Capture the cell that displays the provided text and extract its (x, y) central coordinate. 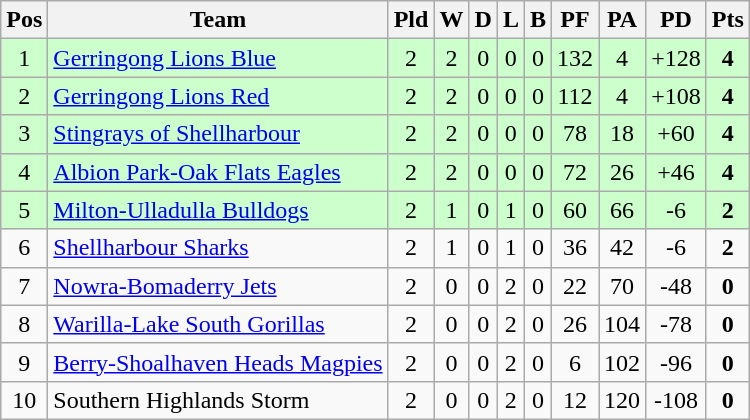
12 (574, 400)
+128 (676, 58)
-48 (676, 286)
Milton-Ulladulla Bulldogs (218, 210)
PF (574, 20)
Nowra-Bomaderry Jets (218, 286)
-108 (676, 400)
Southern Highlands Storm (218, 400)
D (483, 20)
Gerringong Lions Blue (218, 58)
120 (622, 400)
Berry-Shoalhaven Heads Magpies (218, 362)
+60 (676, 134)
L (510, 20)
104 (622, 324)
60 (574, 210)
9 (24, 362)
42 (622, 248)
Gerringong Lions Red (218, 96)
22 (574, 286)
PA (622, 20)
78 (574, 134)
B (538, 20)
36 (574, 248)
7 (24, 286)
72 (574, 172)
+108 (676, 96)
Team (218, 20)
5 (24, 210)
112 (574, 96)
W (452, 20)
Pos (24, 20)
-96 (676, 362)
3 (24, 134)
-78 (676, 324)
+46 (676, 172)
Albion Park-Oak Flats Eagles (218, 172)
10 (24, 400)
66 (622, 210)
70 (622, 286)
Shellharbour Sharks (218, 248)
18 (622, 134)
PD (676, 20)
Stingrays of Shellharbour (218, 134)
8 (24, 324)
Pld (411, 20)
132 (574, 58)
Pts (728, 20)
102 (622, 362)
Warilla-Lake South Gorillas (218, 324)
